Capture the cell that displays the provided text and extract its (X, Y) central coordinate. 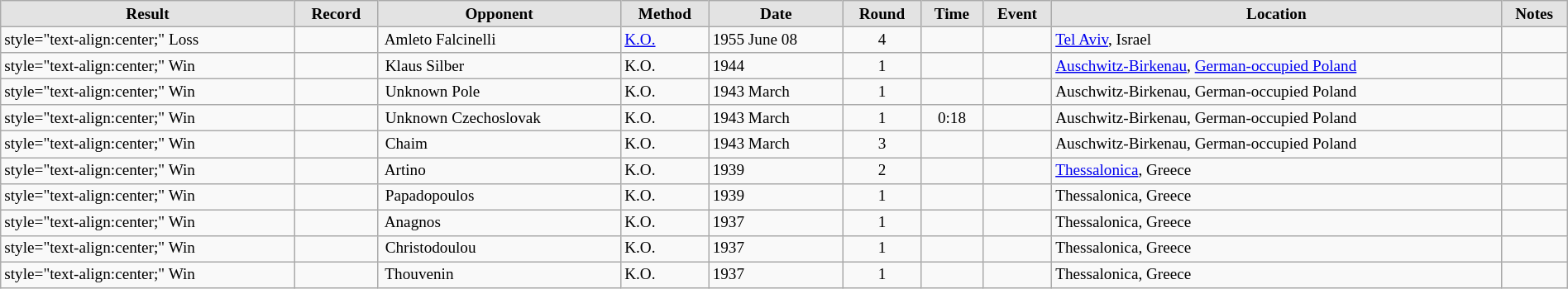
0:18 (953, 118)
Unknown Pole (499, 92)
Artino (499, 170)
Anagnos (499, 223)
Unknown Czechoslovak (499, 118)
Method (665, 14)
1944 (776, 66)
3 (882, 144)
Christodoulou (499, 249)
Record (336, 14)
Opponent (499, 14)
Round (882, 14)
1955 June 08 (776, 40)
2 (882, 170)
Chaim (499, 144)
Result (147, 14)
Time (953, 14)
Location (1277, 14)
Klaus Silber (499, 66)
Event (1017, 14)
Amleto Falcinelli (499, 40)
Notes (1534, 14)
Date (776, 14)
Papadopoulos (499, 197)
style="text-align:center;" Loss (147, 40)
Thouvenin (499, 275)
Tel Aviv, Israel (1277, 40)
4 (882, 40)
